From the cell containing the given text, extract its center point as (X, Y) coordinate. 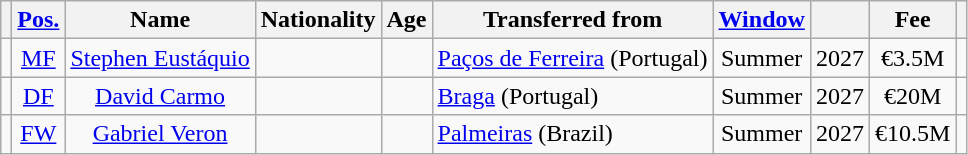
€20M (912, 96)
Pos. (38, 20)
Palmeiras (Brazil) (572, 134)
Fee (912, 20)
FW (38, 134)
Name (160, 20)
Window (762, 20)
€10.5M (912, 134)
Age (406, 20)
Nationality (318, 20)
DF (38, 96)
€3.5M (912, 58)
Gabriel Veron (160, 134)
MF (38, 58)
Stephen Eustáquio (160, 58)
Paços de Ferreira (Portugal) (572, 58)
Transferred from (572, 20)
David Carmo (160, 96)
Braga (Portugal) (572, 96)
